Detect which cell encompasses the target text, then output its [x, y] center coordinate. 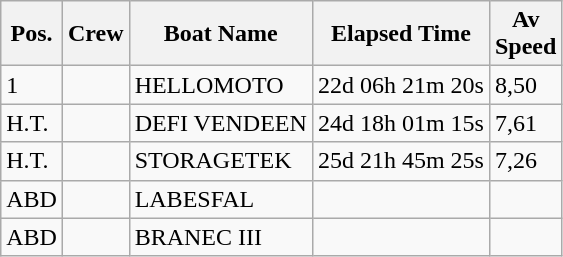
7,26 [525, 161]
1 [32, 85]
8,50 [525, 85]
AvSpeed [525, 34]
BRANEC III [220, 237]
25d 21h 45m 25s [400, 161]
Elapsed Time [400, 34]
DEFI VENDEEN [220, 123]
22d 06h 21m 20s [400, 85]
HELLOMOTO [220, 85]
LABESFAL [220, 199]
STORAGETEK [220, 161]
24d 18h 01m 15s [400, 123]
Crew [96, 34]
Pos. [32, 34]
7,61 [525, 123]
Boat Name [220, 34]
